Determine the (x, y) coordinate at the center of the cell enclosing the given text.  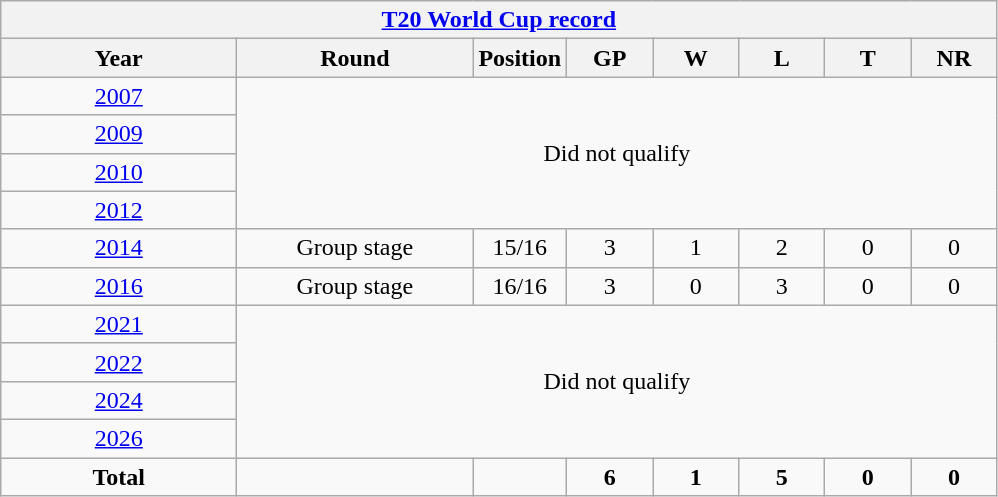
2021 (119, 324)
2 (782, 248)
2016 (119, 286)
GP (610, 58)
2022 (119, 362)
2024 (119, 400)
W (696, 58)
NR (954, 58)
Position (520, 58)
2014 (119, 248)
2007 (119, 96)
Total (119, 477)
2026 (119, 438)
2010 (119, 172)
6 (610, 477)
2012 (119, 210)
15/16 (520, 248)
T (868, 58)
Year (119, 58)
T20 World Cup record (499, 20)
16/16 (520, 286)
5 (782, 477)
L (782, 58)
Round (355, 58)
2009 (119, 134)
